Return (X, Y) of the center of cell containing provided text 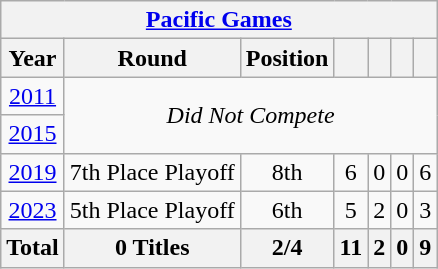
2015 (33, 134)
5 (351, 210)
Pacific Games (219, 20)
Did Not Compete (250, 115)
8th (287, 172)
6th (287, 210)
9 (426, 248)
11 (351, 248)
Round (152, 58)
Position (287, 58)
5th Place Playoff (152, 210)
Total (33, 248)
2023 (33, 210)
7th Place Playoff (152, 172)
2019 (33, 172)
2/4 (287, 248)
3 (426, 210)
0 Titles (152, 248)
2011 (33, 96)
Year (33, 58)
